For the text-containing cell, return its midpoint in [x, y] coordinate format. 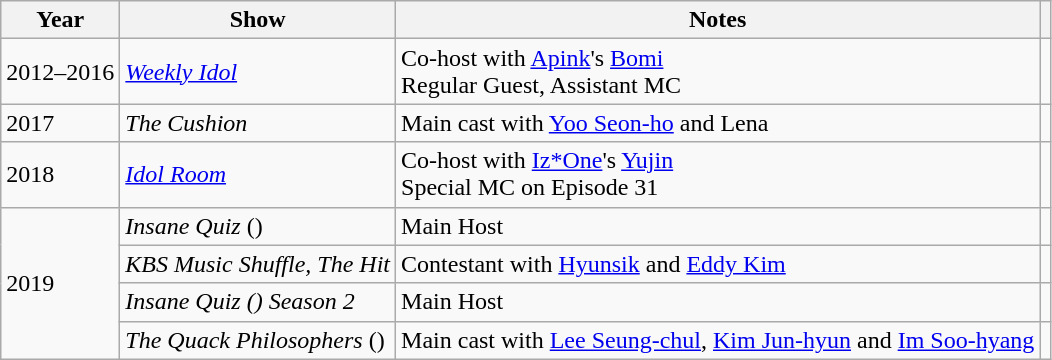
Year [60, 20]
Contestant with Hyunsik and Eddy Kim [718, 264]
2018 [60, 174]
Co-host with Apink's BomiRegular Guest, Assistant MC [718, 72]
Main cast with Lee Seung-chul, Kim Jun-hyun and Im Soo-hyang [718, 340]
Show [258, 20]
Weekly Idol [258, 72]
Insane Quiz () [258, 226]
Co-host with Iz*One's YujinSpecial MC on Episode 31 [718, 174]
2012–2016 [60, 72]
KBS Music Shuffle, The Hit [258, 264]
Notes [718, 20]
Idol Room [258, 174]
The Quack Philosophers () [258, 340]
2019 [60, 283]
2017 [60, 123]
Insane Quiz () Season 2 [258, 302]
Main cast with Yoo Seon-ho and Lena [718, 123]
The Cushion [258, 123]
